Pinpoint the cell where the given text exists, returning its [X, Y] midpoint coordinate. 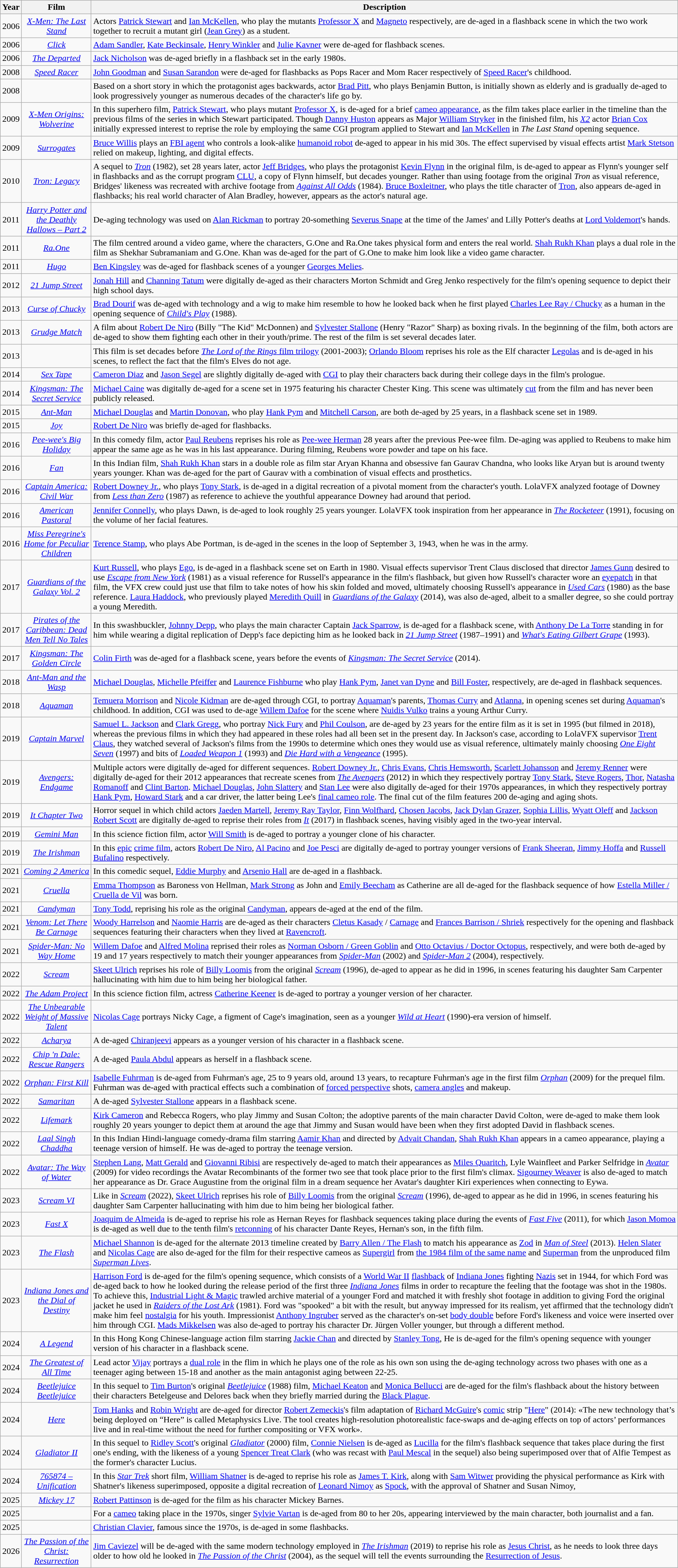
Description [385, 7]
Year [11, 7]
In this comedic sequel, Eddie Murphy and Arsenio Hall are de-aged in a flashback. [385, 871]
Kingsman: The Secret Service [56, 393]
Gladiator II [56, 1452]
The Departed [56, 58]
American Pastoral [56, 515]
Colin Firth was de-aged for a flashback scene, years before the events of Kingsman: The Secret Service (2014). [385, 658]
Tony Todd, reprising his role as the original Candyman, appears de-aged at the end of the film. [385, 909]
Nicolas Cage portrays Nicky Cage, a figment of Cage's imagination, seen as a younger Wild at Heart (1990)-era version of himself. [385, 1017]
Coming 2 America [56, 871]
A Legend [56, 1343]
The Passion of the Christ: Resurrection [56, 1551]
Chip 'n Dale: Rescue Rangers [56, 1059]
The Unbearable Weight of Massive Talent [56, 1017]
Ben Kingsley was de-aged for flashback scenes of a younger Georges Melies. [385, 266]
The Irishman [56, 853]
Beetlejuice Beetlejuice [56, 1390]
Scream [56, 975]
Hugo [56, 266]
Lifemark [56, 1120]
Aquaman [56, 706]
Terence Stamp, who plays Abe Portman, is de-aged in the scenes in the loop of September 3, 1943, when he was in the army. [385, 543]
Guardians of the Galaxy Vol. 2 [56, 587]
Avengers: Endgame [56, 782]
2012 [11, 285]
Curse of Chucky [56, 309]
Cameron Diaz and Jason Segel are slightly digitally de-aged with CGI to play their characters back during their college days in the film's prologue. [385, 375]
Film [56, 7]
Joy [56, 426]
Robert De Niro was briefly de-aged for flashbacks. [385, 426]
Miss Peregrine's Home for Peculiar Children [56, 543]
Orphan: First Kill [56, 1083]
Sex Tape [56, 375]
Surrogates [56, 148]
Grudge Match [56, 333]
Ant-Man [56, 412]
Jack Nicholson was de-aged briefly in a flashback set in the early 1980s. [385, 58]
Fast X [56, 1224]
In this science fiction film, actress Catherine Keener is de-aged to portray a younger version of her character. [385, 993]
Captain America: Civil War [56, 491]
Scream VI [56, 1201]
Robert Pattinson is de-aged for the film as his character Mickey Barnes. [385, 1500]
Pee-wee's Big Holiday [56, 444]
Here [56, 1419]
It Chapter Two [56, 815]
X-Men: The Last Stand [56, 26]
A de-aged Paula Abdul appears as herself in a flashback scene. [385, 1059]
Michael Douglas and Martin Donovan, who play Hank Pym and Mitchell Carson, are both de-aged by 25 years, in a flashback scene set in 1989. [385, 412]
2026 [11, 1551]
X-Men Origins: Wolverine [56, 119]
Spider-Man: No Way Home [56, 951]
Avatar: The Way of Water [56, 1172]
Click [56, 45]
The Greatest of All Time [56, 1367]
Venom: Let There Be Carnage [56, 927]
Christian Clavier, famous since the 1970s, is de-aged in some flashbacks. [385, 1527]
Candyman [56, 909]
Samaritan [56, 1101]
In this science fiction film, actor Will Smith is de-aged to portray a younger clone of his character. [385, 834]
Pirates of the Caribbean: Dead Men Tell No Tales [56, 630]
Mickey 17 [56, 1500]
Ra.One [56, 248]
A de-aged Sylvester Stallone appears in a flashback scene. [385, 1101]
Captain Marvel [56, 739]
Fan [56, 468]
Cruella [56, 890]
Kingsman: The Golden Circle [56, 658]
Indiana Jones and the Dial of Destiny [56, 1301]
765874 – Unification [56, 1481]
The Adam Project [56, 993]
John Goodman and Susan Sarandon were de-aged for flashbacks as Pops Racer and Mom Racer respectively of Speed Racer's childhood. [385, 72]
Acharya [56, 1040]
Harry Potter and the Deathly Hallows – Part 2 [56, 219]
Ant-Man and the Wasp [56, 682]
Speed Racer [56, 72]
A de-aged Chiranjeevi appears as a younger version of his character in a flashback scene. [385, 1040]
The Flash [56, 1252]
Gemini Man [56, 834]
Tron: Legacy [56, 181]
2010 [11, 181]
Laal Singh Chaddha [56, 1143]
Adam Sandler, Kate Beckinsale, Henry Winkler and Julie Kavner were de-aged for flashback scenes. [385, 45]
21 Jump Street [56, 285]
